Scan for the cell matching the given text and deliver its [X, Y] coordinate at center. 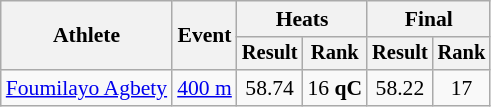
16 qC [334, 88]
58.74 [270, 88]
Event [204, 36]
17 [462, 88]
58.22 [400, 88]
Final [428, 19]
400 m [204, 88]
Foumilayo Agbety [86, 88]
Heats [302, 19]
Athlete [86, 36]
